Return the (x, y) coordinate for the center point of the cell that contains the specified text.  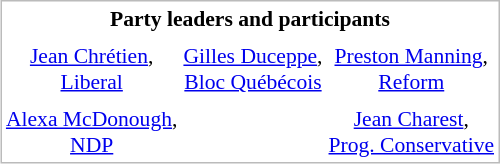
Preston Manning, Reform (411, 69)
Party leaders and participants (250, 18)
Gilles Duceppe, Bloc Québécois (253, 69)
Jean Charest, Prog. Conservative (411, 132)
Alexa McDonough, NDP (91, 132)
Jean Chrétien, Liberal (91, 69)
